From the cell containing the given text, extract its center point as (x, y) coordinate. 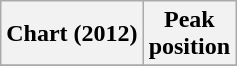
Peakposition (189, 34)
Chart (2012) (72, 34)
